Capture the cell that displays the provided text and extract its (x, y) central coordinate. 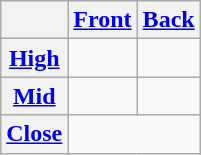
Front (102, 20)
Mid (34, 96)
Close (34, 134)
Back (168, 20)
High (34, 58)
